For the text-containing cell, return its midpoint in [X, Y] coordinate format. 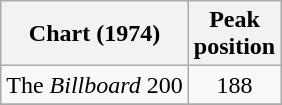
Chart (1974) [95, 34]
188 [234, 85]
Peakposition [234, 34]
The Billboard 200 [95, 85]
